For the text-containing cell, return its midpoint in (X, Y) coordinate format. 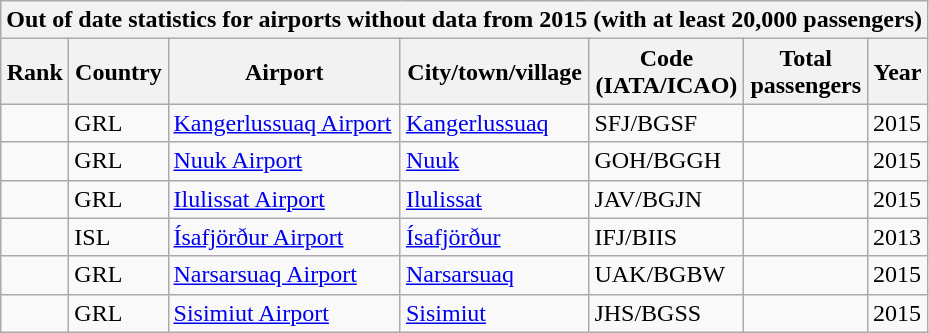
JHS/BGSS (666, 313)
Kangerlussuaq Airport (284, 123)
Country (118, 72)
Sisimiut (494, 313)
JAV/BGJN (666, 199)
GOH/BGGH (666, 161)
ISL (118, 237)
Year (897, 72)
Airport (284, 72)
SFJ/BGSF (666, 123)
Totalpassengers (806, 72)
City/town/village (494, 72)
Nuuk Airport (284, 161)
Nuuk (494, 161)
Ilulissat (494, 199)
Sisimiut Airport (284, 313)
Ilulissat Airport (284, 199)
IFJ/BIIS (666, 237)
2013 (897, 237)
UAK/BGBW (666, 275)
Out of date statistics for airports without data from 2015 (with at least 20,000 passengers) (464, 20)
Rank (35, 72)
Kangerlussuaq (494, 123)
Narsarsuaq Airport (284, 275)
Ísafjörður (494, 237)
Code(IATA/ICAO) (666, 72)
Ísafjörður Airport (284, 237)
Narsarsuaq (494, 275)
